Extract the [x, y] coordinate from the center of the cell holding the provided text.  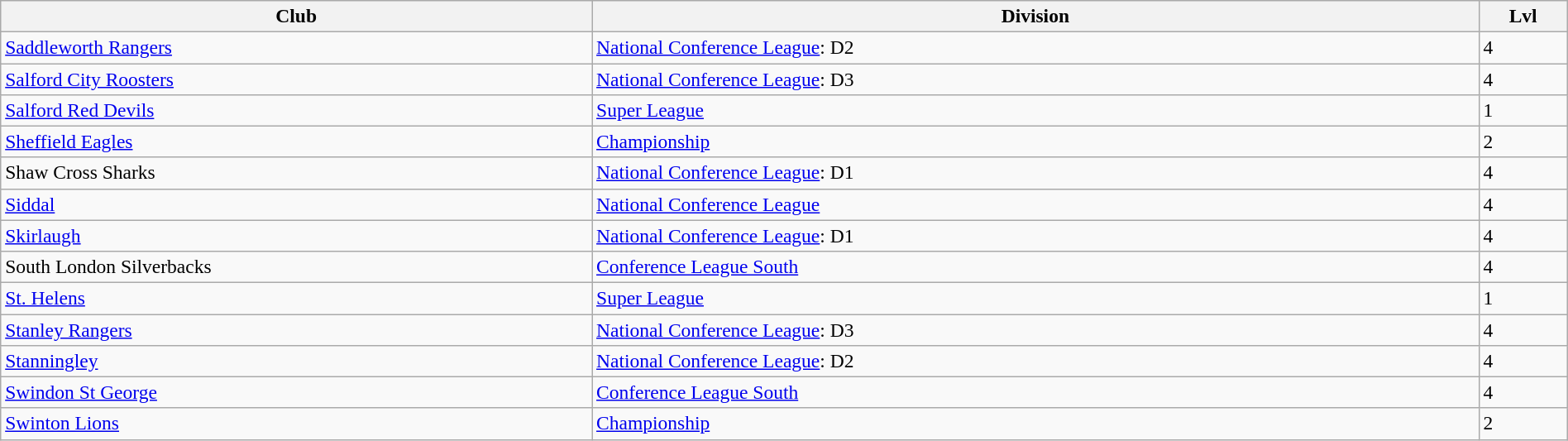
Salford Red Devils [296, 110]
Shaw Cross Sharks [296, 173]
South London Silverbacks [296, 266]
Club [296, 16]
Stanningley [296, 361]
Siddal [296, 204]
National Conference League [1035, 204]
Salford City Roosters [296, 79]
Saddleworth Rangers [296, 47]
St. Helens [296, 298]
Lvl [1523, 16]
Skirlaugh [296, 236]
Stanley Rangers [296, 329]
Swindon St George [296, 392]
Swinton Lions [296, 424]
Sheffield Eagles [296, 141]
Division [1035, 16]
